Pinpoint the cell where the given text exists, returning its (X, Y) midpoint coordinate. 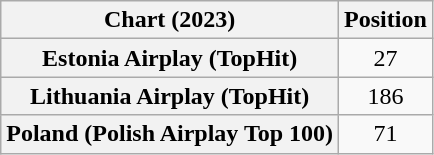
Lithuania Airplay (TopHit) (170, 96)
Chart (2023) (170, 20)
Estonia Airplay (TopHit) (170, 58)
Poland (Polish Airplay Top 100) (170, 134)
27 (386, 58)
186 (386, 96)
Position (386, 20)
71 (386, 134)
